Provide the (X, Y) coordinate of the cell's center where the given text is located.  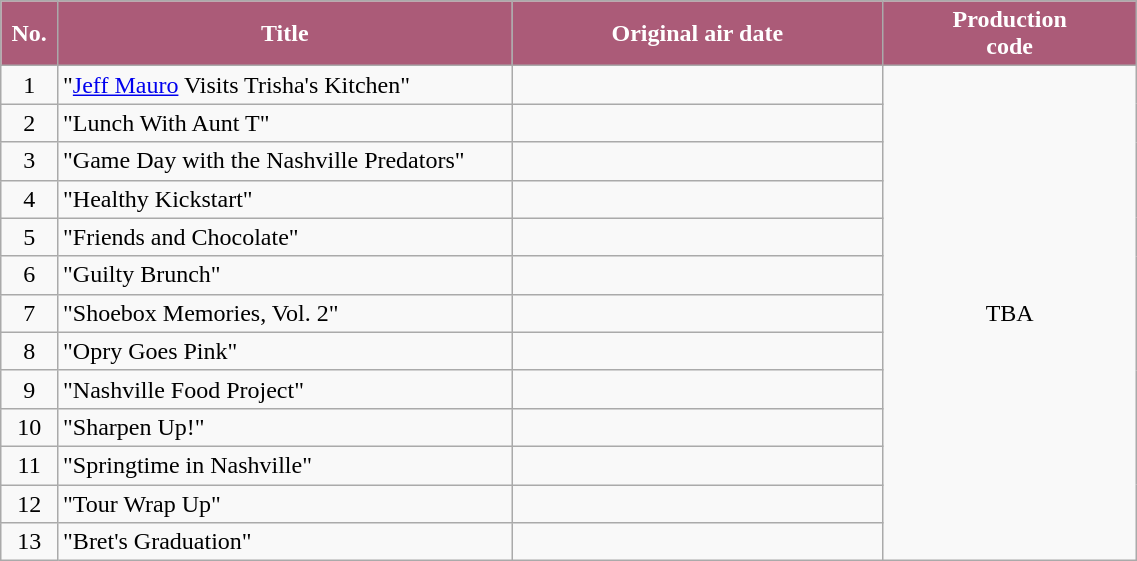
"Friends and Chocolate" (285, 237)
2 (30, 123)
Title (285, 34)
"Guilty Brunch" (285, 275)
"Game Day with the Nashville Predators" (285, 161)
8 (30, 351)
7 (30, 313)
Productioncode (1010, 34)
"Lunch With Aunt T" (285, 123)
"Healthy Kickstart" (285, 199)
"Opry Goes Pink" (285, 351)
3 (30, 161)
"Jeff Mauro Visits Trisha's Kitchen" (285, 85)
"Shoebox Memories, Vol. 2" (285, 313)
1 (30, 85)
12 (30, 503)
"Sharpen Up!" (285, 427)
"Tour Wrap Up" (285, 503)
13 (30, 542)
4 (30, 199)
No. (30, 34)
9 (30, 389)
Original air date (698, 34)
"Nashville Food Project" (285, 389)
10 (30, 427)
6 (30, 275)
"Bret's Graduation" (285, 542)
"Springtime in Nashville" (285, 465)
TBA (1010, 314)
11 (30, 465)
5 (30, 237)
